Find where the given text appears and provide that cell's center as (x, y) coordinate. 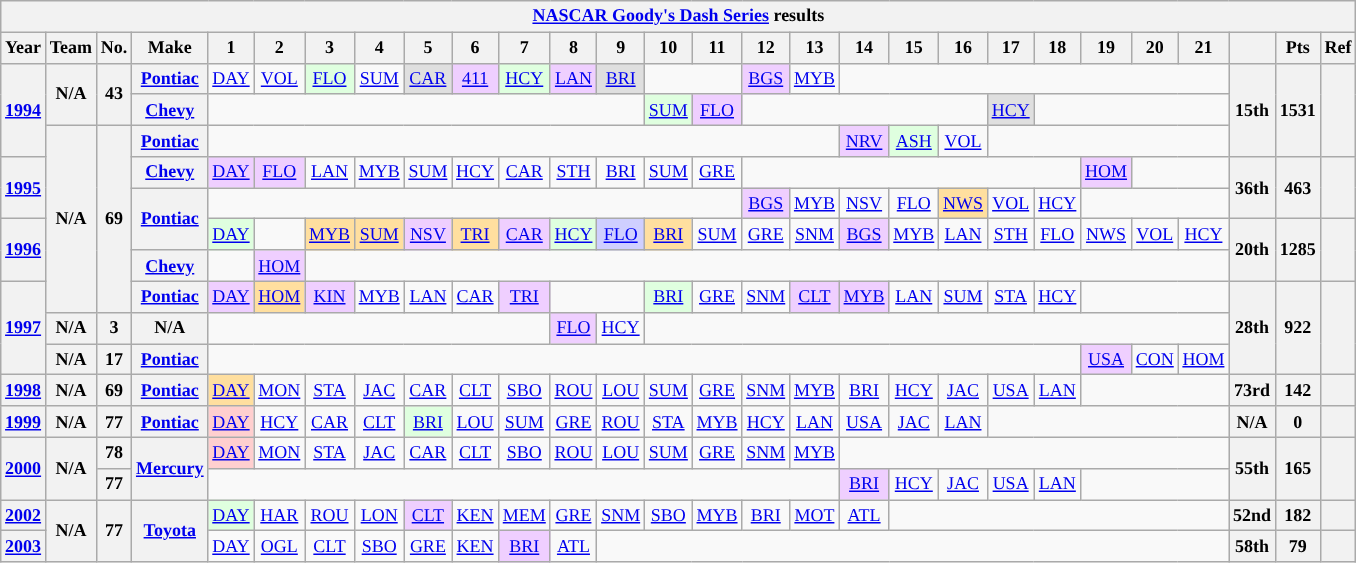
1531 (1298, 110)
2002 (24, 516)
20 (1154, 48)
182 (1298, 516)
MEM (524, 516)
2000 (24, 468)
79 (1298, 546)
463 (1298, 188)
HAR (280, 516)
922 (1298, 328)
NASCAR Goody's Dash Series results (678, 16)
18 (1058, 48)
16 (964, 48)
9 (621, 48)
LON (379, 516)
2003 (24, 546)
13 (815, 48)
52nd (1252, 516)
78 (114, 452)
Team (70, 48)
20th (1252, 250)
43 (114, 94)
NRV (864, 140)
0 (1298, 422)
21 (1204, 48)
4 (379, 48)
2 (280, 48)
Ref (1338, 48)
OGL (280, 546)
MOT (815, 516)
1995 (24, 188)
Pts (1298, 48)
Make (170, 48)
1996 (24, 250)
73rd (1252, 390)
No. (114, 48)
165 (1298, 468)
8 (574, 48)
1 (231, 48)
Year (24, 48)
14 (864, 48)
CON (1154, 360)
KIN (330, 296)
6 (476, 48)
15 (914, 48)
19 (1106, 48)
Mercury (170, 468)
36th (1252, 188)
ASH (914, 140)
411 (476, 78)
1285 (1298, 250)
1997 (24, 328)
1994 (24, 110)
1998 (24, 390)
55th (1252, 468)
1999 (24, 422)
58th (1252, 546)
12 (766, 48)
7 (524, 48)
142 (1298, 390)
15th (1252, 110)
5 (428, 48)
28th (1252, 328)
Toyota (170, 531)
10 (668, 48)
11 (717, 48)
